Find where the given text appears and provide that cell's center as (X, Y) coordinate. 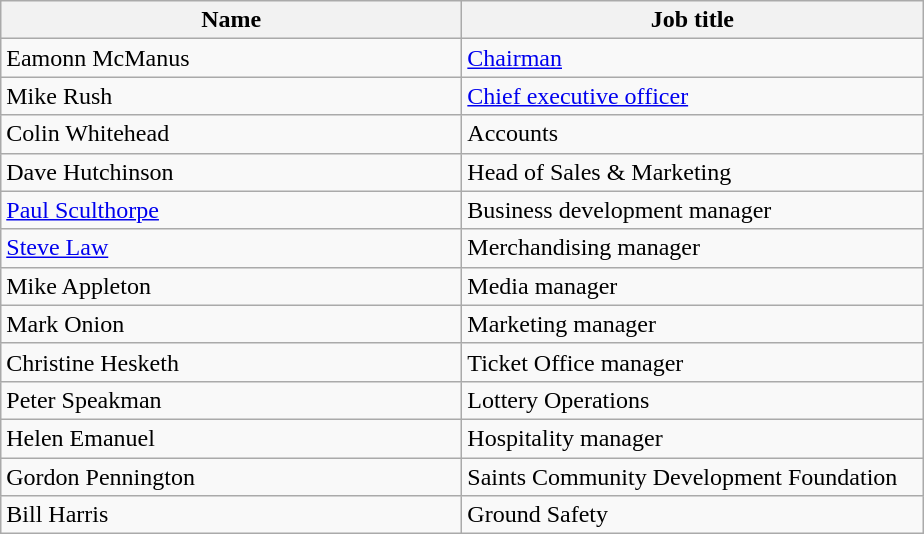
Steve Law (232, 248)
Accounts (692, 134)
Chief executive officer (692, 96)
Ground Safety (692, 515)
Lottery Operations (692, 400)
Gordon Pennington (232, 477)
Christine Hesketh (232, 362)
Merchandising manager (692, 248)
Business development manager (692, 210)
Dave Hutchinson (232, 172)
Colin Whitehead (232, 134)
Helen Emanuel (232, 438)
Mike Appleton (232, 286)
Chairman (692, 58)
Job title (692, 20)
Saints Community Development Foundation (692, 477)
Media manager (692, 286)
Eamonn McManus (232, 58)
Hospitality manager (692, 438)
Peter Speakman (232, 400)
Marketing manager (692, 324)
Mike Rush (232, 96)
Mark Onion (232, 324)
Paul Sculthorpe (232, 210)
Name (232, 20)
Bill Harris (232, 515)
Ticket Office manager (692, 362)
Head of Sales & Marketing (692, 172)
